Return [X, Y] of the center of cell containing provided text 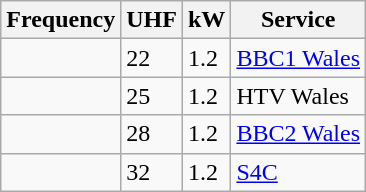
Service [298, 20]
HTV Wales [298, 96]
32 [152, 172]
BBC1 Wales [298, 58]
25 [152, 96]
UHF [152, 20]
Frequency [61, 20]
28 [152, 134]
22 [152, 58]
kW [206, 20]
S4C [298, 172]
BBC2 Wales [298, 134]
